Return the [X, Y] coordinate for the center point of the cell that contains the specified text.  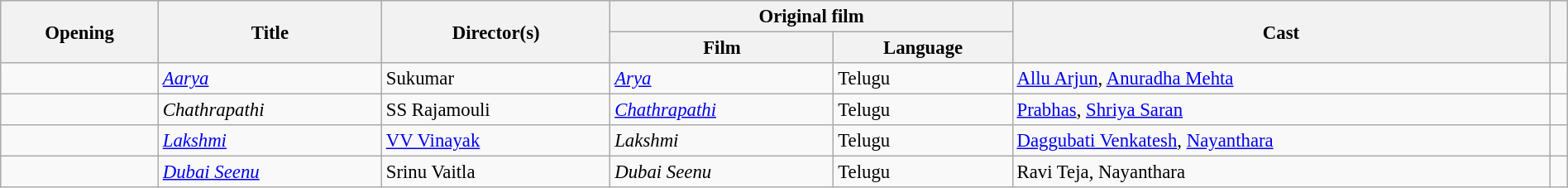
Prabhas, Shriya Saran [1281, 110]
Allu Arjun, Anuradha Mehta [1281, 79]
Language [923, 48]
Film [722, 48]
Cast [1281, 31]
Opening [79, 31]
Aarya [270, 79]
Daggubati Venkatesh, Nayanthara [1281, 141]
Sukumar [495, 79]
Director(s) [495, 31]
SS Rajamouli [495, 110]
Arya [722, 79]
Original film [811, 17]
VV Vinayak [495, 141]
Srinu Vaitla [495, 172]
Ravi Teja, Nayanthara [1281, 172]
Title [270, 31]
